Return the (X, Y) coordinate for the center point of the cell that contains the specified text.  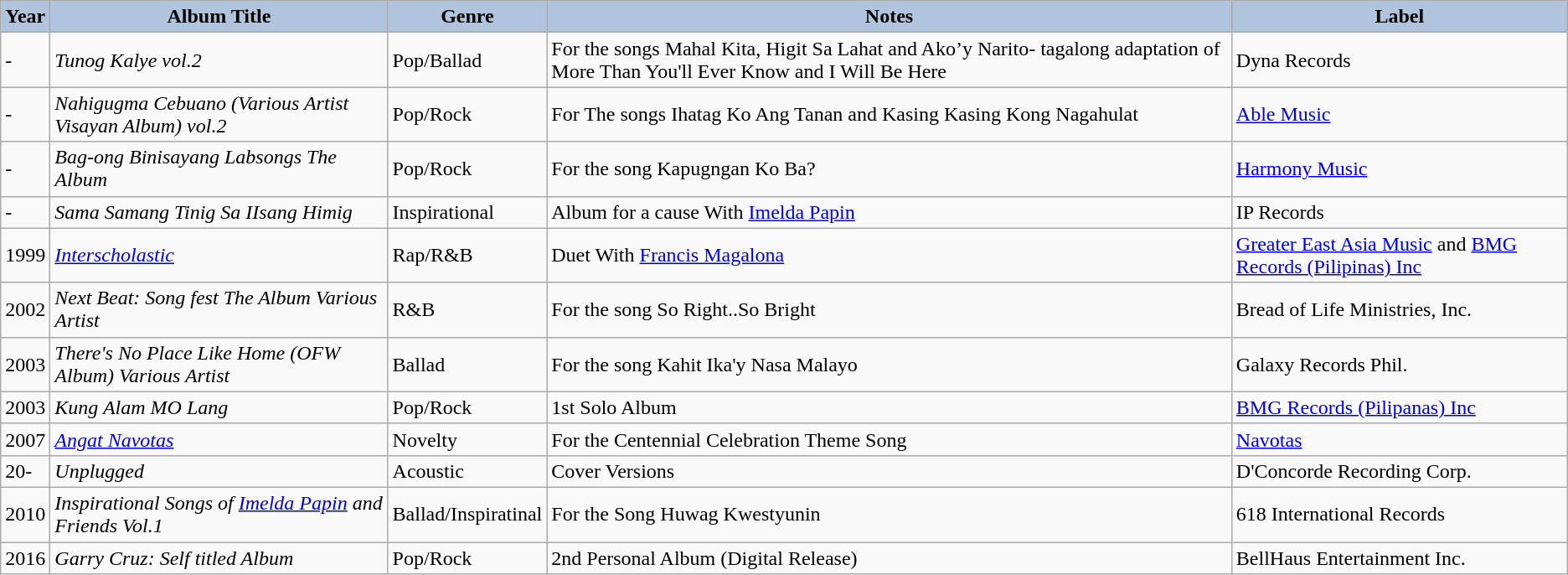
BMG Records (Pilipanas) Inc (1399, 407)
Next Beat: Song fest The Album Various Artist (219, 310)
1999 (25, 255)
Year (25, 17)
Album for a cause With Imelda Papin (890, 212)
Label (1399, 17)
Nahigugma Cebuano (Various Artist Visayan Album) vol.2 (219, 114)
Able Music (1399, 114)
Greater East Asia Music and BMG Records (Pilipinas) Inc (1399, 255)
Cover Versions (890, 471)
BellHaus Entertainment Inc. (1399, 557)
2nd Personal Album (Digital Release) (890, 557)
Garry Cruz: Self titled Album (219, 557)
Album Title (219, 17)
Galaxy Records Phil. (1399, 364)
2010 (25, 515)
Angat Navotas (219, 439)
Acoustic (467, 471)
For the Centennial Celebration Theme Song (890, 439)
For the Song Huwag Kwestyunin (890, 515)
Pop/Ballad (467, 60)
Rap/R&B (467, 255)
Genre (467, 17)
R&B (467, 310)
For the song Kahit Ika'y Nasa Malayo (890, 364)
IP Records (1399, 212)
For the songs Mahal Kita, Higit Sa Lahat and Ako’y Narito- tagalong adaptation of More Than You'll Ever Know and I Will Be Here (890, 60)
2002 (25, 310)
For the song Kapugngan Ko Ba? (890, 169)
2016 (25, 557)
1st Solo Album (890, 407)
Bag-ong Binisayang Labsongs The Album (219, 169)
Kung Alam MO Lang (219, 407)
Tunog Kalye vol.2 (219, 60)
Novelty (467, 439)
Ballad/Inspiratinal (467, 515)
20- (25, 471)
D'Concorde Recording Corp. (1399, 471)
For The songs Ihatag Ko Ang Tanan and Kasing Kasing Kong Nagahulat (890, 114)
Inspirational (467, 212)
618 International Records (1399, 515)
Ballad (467, 364)
Navotas (1399, 439)
Notes (890, 17)
Inspirational Songs of Imelda Papin and Friends Vol.1 (219, 515)
2007 (25, 439)
Duet With Francis Magalona (890, 255)
Unplugged (219, 471)
Interscholastic (219, 255)
Sama Samang Tinig Sa IIsang Himig (219, 212)
Dyna Records (1399, 60)
For the song So Right..So Bright (890, 310)
Harmony Music (1399, 169)
There's No Place Like Home (OFW Album) Various Artist (219, 364)
Bread of Life Ministries, Inc. (1399, 310)
